Search for the cell housing the specified text and yield its [x, y] center coordinate. 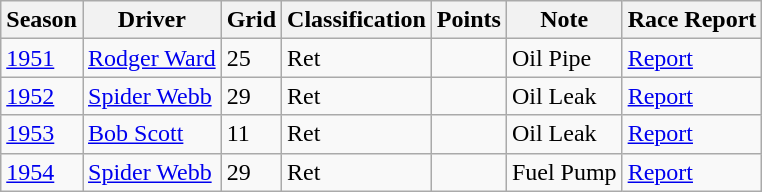
1952 [42, 96]
1953 [42, 134]
1951 [42, 58]
Season [42, 20]
Grid [251, 20]
25 [251, 58]
Rodger Ward [152, 58]
Race Report [692, 20]
Points [468, 20]
Oil Pipe [564, 58]
Classification [357, 20]
Bob Scott [152, 134]
Driver [152, 20]
1954 [42, 172]
Note [564, 20]
11 [251, 134]
Fuel Pump [564, 172]
